From the cell containing the given text, extract its center point as [X, Y] coordinate. 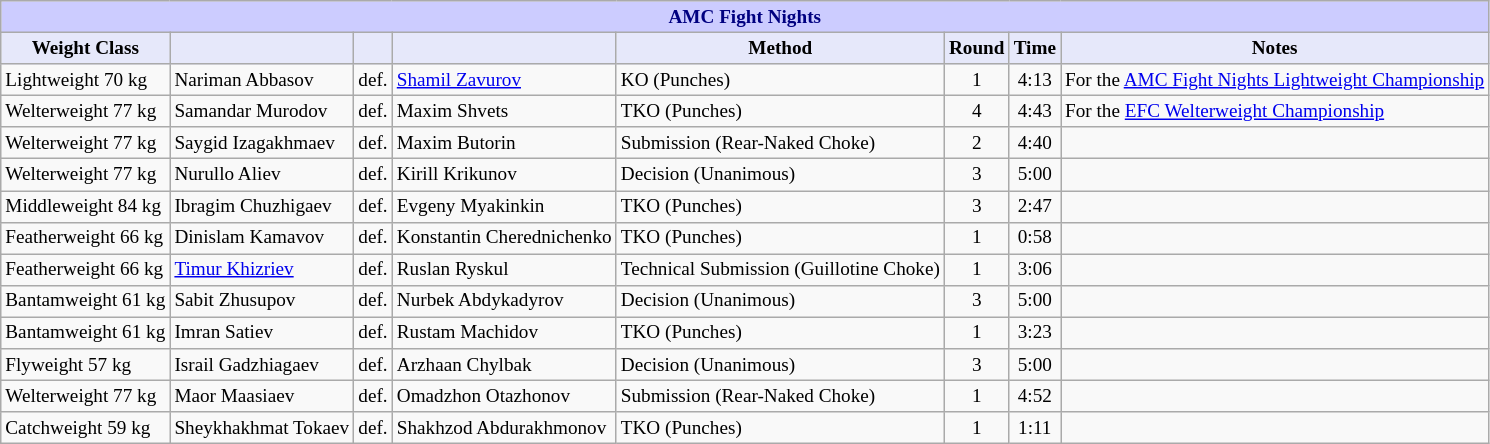
3:06 [1034, 270]
Ibragim Chuzhigaev [262, 206]
Maxim Shvets [504, 111]
4:40 [1034, 143]
Nurullo Aliev [262, 175]
4 [976, 111]
Shamil Zavurov [504, 80]
KO (Punches) [780, 80]
Technical Submission (Guillotine Choke) [780, 270]
Catchweight 59 kg [86, 428]
Middleweight 84 kg [86, 206]
2 [976, 143]
AMC Fight Nights [745, 17]
Notes [1274, 48]
Round [976, 48]
0:58 [1034, 238]
Israil Gadzhiagaev [262, 365]
Time [1034, 48]
Imran Satiev [262, 333]
Arzhaan Chylbak [504, 365]
Omadzhon Otazhonov [504, 396]
Saygid Izagakhmaev [262, 143]
For the AMC Fight Nights Lightweight Championship [1274, 80]
Flyweight 57 kg [86, 365]
Dinislam Kamavov [262, 238]
Evgeny Myakinkin [504, 206]
Sabit Zhusupov [262, 301]
2:47 [1034, 206]
1:11 [1034, 428]
Lightweight 70 kg [86, 80]
4:52 [1034, 396]
Shakhzod Abdurakhmonov [504, 428]
Method [780, 48]
4:13 [1034, 80]
Konstantin Cherednichenko [504, 238]
3:23 [1034, 333]
Ruslan Ryskul [504, 270]
For the EFC Welterweight Championship [1274, 111]
Nariman Abbasov [262, 80]
Samandar Murodov [262, 111]
Rustam Machidov [504, 333]
Timur Khizriev [262, 270]
Maor Maasiaev [262, 396]
Sheykhakhmat Tokaev [262, 428]
Maxim Butorin [504, 143]
Weight Class [86, 48]
Nurbek Abdykadyrov [504, 301]
4:43 [1034, 111]
Kirill Krikunov [504, 175]
